Identify which cell holds the provided text, then report its (X, Y) central coordinate. 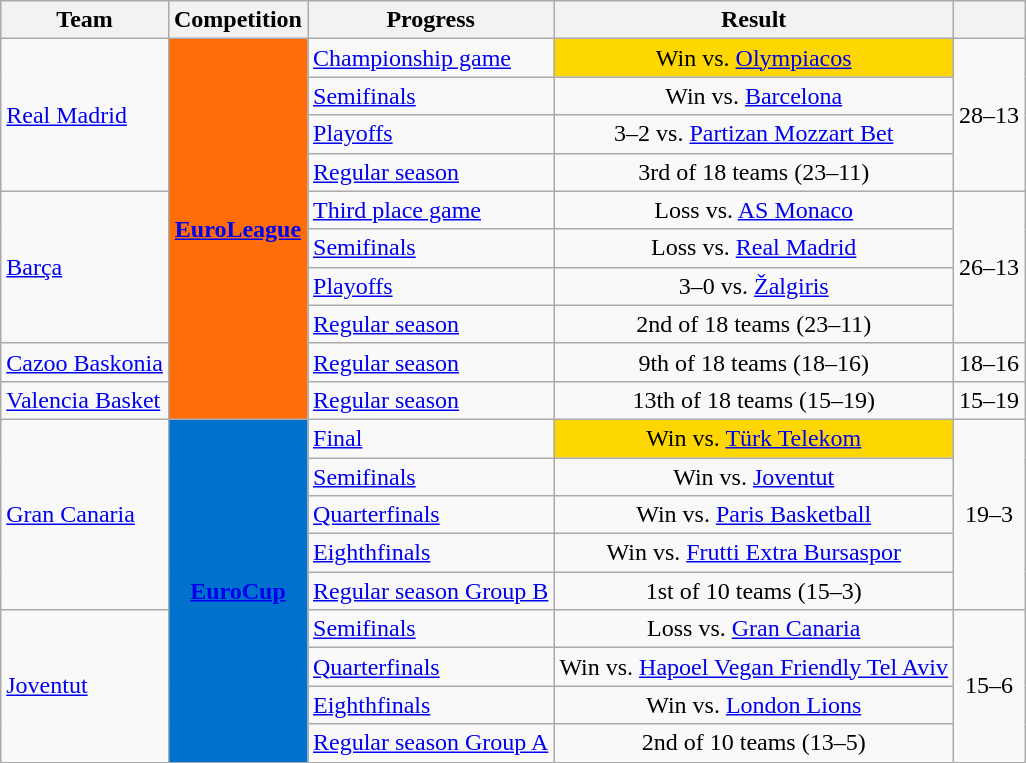
Team (85, 20)
Win vs. Joventut (754, 477)
3–0 vs. Žalgiris (754, 286)
Real Madrid (85, 115)
Win vs. Barcelona (754, 96)
Win vs. Paris Basketball (754, 515)
1st of 10 teams (15–3) (754, 591)
Joventut (85, 686)
Win vs. Türk Telekom (754, 438)
Cazoo Baskonia (85, 362)
Regular season Group A (431, 743)
Competition (238, 20)
Championship game (431, 58)
Win vs. Frutti Extra Bursaspor (754, 553)
28–13 (990, 115)
2nd of 10 teams (13–5) (754, 743)
Win vs. London Lions (754, 705)
Gran Canaria (85, 514)
EuroLeague (238, 230)
Progress (431, 20)
Barça (85, 267)
Third place game (431, 210)
2nd of 18 teams (23–11) (754, 324)
15–6 (990, 686)
Win vs. Hapoel Vegan Friendly Tel Aviv (754, 667)
3–2 vs. Partizan Mozzart Bet (754, 134)
26–13 (990, 267)
Result (754, 20)
Regular season Group B (431, 591)
Win vs. Olympiacos (754, 58)
Valencia Basket (85, 400)
Loss vs. AS Monaco (754, 210)
Final (431, 438)
18–16 (990, 362)
13th of 18 teams (15–19) (754, 400)
Loss vs. Real Madrid (754, 248)
3rd of 18 teams (23–11) (754, 172)
9th of 18 teams (18–16) (754, 362)
EuroCup (238, 590)
19–3 (990, 514)
Loss vs. Gran Canaria (754, 629)
15–19 (990, 400)
